Detect which cell encompasses the target text, then output its (x, y) center coordinate. 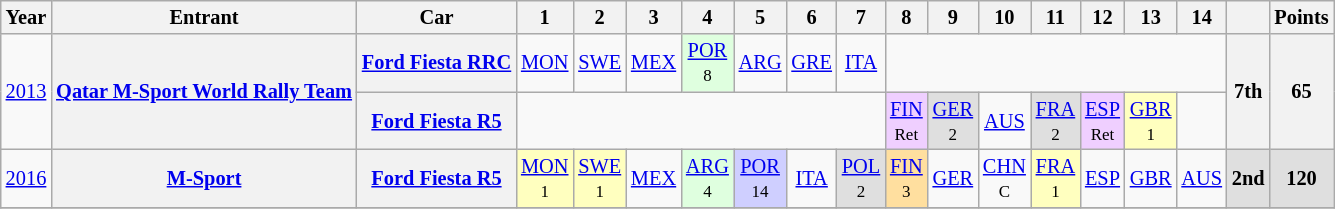
2016 (26, 178)
FINRet (906, 121)
120 (1301, 178)
CHNC (1004, 178)
4 (708, 17)
Entrant (204, 17)
Year (26, 17)
1 (544, 17)
Ford Fiesta RRC (436, 63)
GER2 (953, 121)
M-Sport (204, 178)
MON (544, 63)
ESP (1102, 178)
GRE (811, 63)
14 (1201, 17)
ARG (760, 63)
2nd (1248, 178)
POR8 (708, 63)
65 (1301, 92)
12 (1102, 17)
SWE (600, 63)
9 (953, 17)
7 (861, 17)
13 (1151, 17)
FRA1 (1056, 178)
2013 (26, 92)
ESPRet (1102, 121)
Car (436, 17)
8 (906, 17)
POR14 (760, 178)
10 (1004, 17)
2 (600, 17)
Points (1301, 17)
3 (654, 17)
GBR1 (1151, 121)
5 (760, 17)
ARG4 (708, 178)
FIN3 (906, 178)
FRA2 (1056, 121)
GER (953, 178)
7th (1248, 92)
6 (811, 17)
11 (1056, 17)
Qatar M-Sport World Rally Team (204, 92)
GBR (1151, 178)
SWE1 (600, 178)
MON1 (544, 178)
POL2 (861, 178)
